From the cell containing the given text, extract its center point as [X, Y] coordinate. 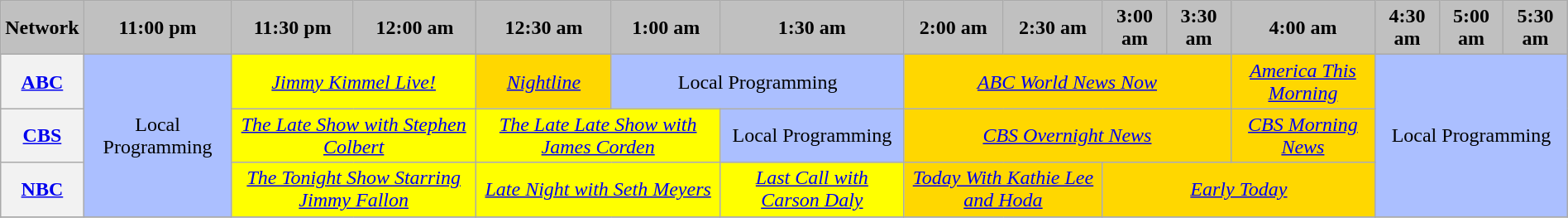
The Late Late Show with James Corden [598, 136]
The Late Show with Stephen Colbert [354, 136]
2:30 am [1053, 28]
Nightline [543, 81]
Late Night with Seth Meyers [598, 189]
11:30 pm [293, 28]
Today With Kathie Lee and Hoda [1003, 189]
12:00 am [414, 28]
CBS Morning News [1303, 136]
4:00 am [1303, 28]
2:00 am [954, 28]
CBS [42, 136]
CBS Overnight News [1067, 136]
12:30 am [543, 28]
Network [42, 28]
5:30 am [1536, 28]
ABC World News Now [1067, 81]
3:30 am [1199, 28]
5:00 am [1470, 28]
Last Call with Carson Daly [812, 189]
ABC [42, 81]
America This Morning [1303, 81]
1:00 am [665, 28]
3:00 am [1135, 28]
NBC [42, 189]
Jimmy Kimmel Live! [354, 81]
11:00 pm [157, 28]
The Tonight Show Starring Jimmy Fallon [354, 189]
Early Today [1239, 189]
1:30 am [812, 28]
4:30 am [1408, 28]
